Scan for the cell matching the given text and deliver its (X, Y) coordinate at center. 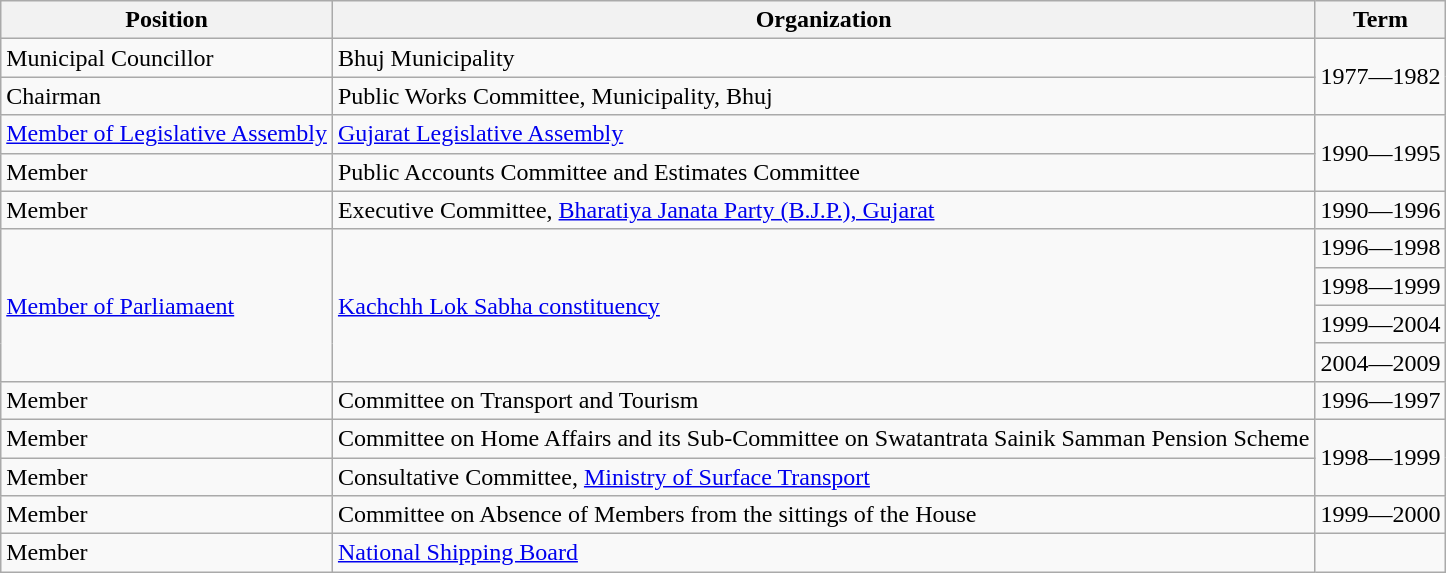
1990—1995 (1380, 153)
1999—2004 (1380, 324)
Public Works Committee, Municipality, Bhuj (823, 96)
Organization (823, 20)
Consultative Committee, Ministry of Surface Transport (823, 477)
2004—2009 (1380, 362)
Public Accounts Committee and Estimates Committee (823, 172)
Position (167, 20)
Committee on Home Affairs and its Sub-Committee on Swatantrata Sainik Samman Pension Scheme (823, 438)
1996—1998 (1380, 248)
1999—2000 (1380, 515)
Bhuj Municipality (823, 58)
Committee on Absence of Members from the sittings of the House (823, 515)
Committee on Transport and Tourism (823, 400)
1990—1996 (1380, 210)
1977—1982 (1380, 77)
Municipal Councillor (167, 58)
Chairman (167, 96)
Member of Legislative Assembly (167, 134)
Executive Committee, Bharatiya Janata Party (B.J.P.), Gujarat (823, 210)
Member of Parliamaent (167, 305)
Kachchh Lok Sabha constituency (823, 305)
1996—1997 (1380, 400)
National Shipping Board (823, 553)
Gujarat Legislative Assembly (823, 134)
Term (1380, 20)
